Search for the cell housing the specified text and yield its [x, y] center coordinate. 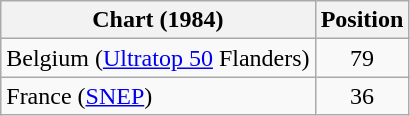
Chart (1984) [158, 20]
79 [362, 58]
France (SNEP) [158, 96]
Belgium (Ultratop 50 Flanders) [158, 58]
Position [362, 20]
36 [362, 96]
